Search for the cell housing the specified text and yield its [x, y] center coordinate. 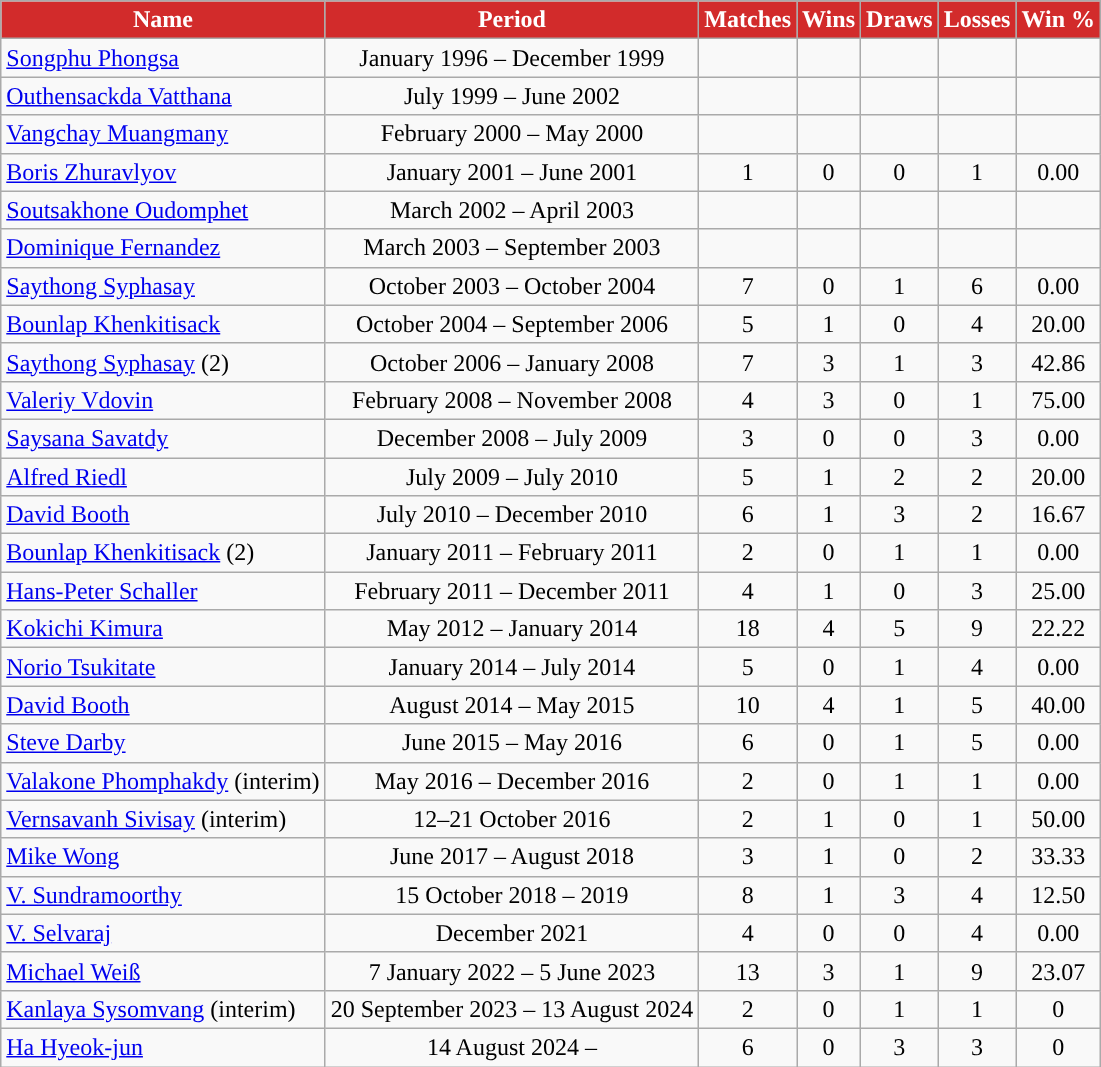
July 2010 – December 2010 [512, 515]
Soutsakhone Oudomphet [163, 210]
13 [748, 971]
50.00 [1058, 819]
February 2011 – December 2011 [512, 591]
Name [163, 20]
12–21 October 2016 [512, 819]
V. Sundramoorthy [163, 895]
Boris Zhuravlyov [163, 172]
Hans-Peter Schaller [163, 591]
August 2014 – May 2015 [512, 705]
February 2008 – November 2008 [512, 400]
Draws [900, 20]
14 August 2024 – [512, 1047]
16.67 [1058, 515]
23.07 [1058, 971]
40.00 [1058, 705]
December 2008 – July 2009 [512, 438]
December 2021 [512, 933]
V. Selvaraj [163, 933]
February 2000 – May 2000 [512, 134]
July 2009 – July 2010 [512, 477]
Wins [829, 20]
75.00 [1058, 400]
7 January 2022 – 5 June 2023 [512, 971]
October 2004 – September 2006 [512, 324]
Kanlaya Sysomvang (interim) [163, 1009]
January 2014 – July 2014 [512, 667]
Vangchay Muangmany [163, 134]
June 2015 – May 2016 [512, 743]
Kokichi Kimura [163, 629]
Losses [977, 20]
Win % [1058, 20]
Saythong Syphasay [163, 286]
July 1999 – June 2002 [512, 96]
Norio Tsukitate [163, 667]
Valakone Phomphakdy (interim) [163, 781]
Saythong Syphasay (2) [163, 362]
10 [748, 705]
Michael Weiß [163, 971]
22.22 [1058, 629]
June 2017 – August 2018 [512, 857]
October 2003 – October 2004 [512, 286]
Saysana Savatdy [163, 438]
October 2006 – January 2008 [512, 362]
12.50 [1058, 895]
January 2001 – June 2001 [512, 172]
Mike Wong [163, 857]
January 1996 – December 1999 [512, 58]
March 2003 – September 2003 [512, 248]
Bounlap Khenkitisack (2) [163, 553]
8 [748, 895]
May 2016 – December 2016 [512, 781]
March 2002 – April 2003 [512, 210]
18 [748, 629]
42.86 [1058, 362]
Period [512, 20]
May 2012 – January 2014 [512, 629]
15 October 2018 – 2019 [512, 895]
Valeriy Vdovin [163, 400]
Bounlap Khenkitisack [163, 324]
Outhensackda Vatthana [163, 96]
January 2011 – February 2011 [512, 553]
Dominique Fernandez [163, 248]
20 September 2023 – 13 August 2024 [512, 1009]
Songphu Phongsa [163, 58]
33.33 [1058, 857]
Alfred Riedl [163, 477]
25.00 [1058, 591]
Matches [748, 20]
Ha Hyeok-jun [163, 1047]
Steve Darby [163, 743]
Vernsavanh Sivisay (interim) [163, 819]
